Search for the cell housing the specified text and yield its [X, Y] center coordinate. 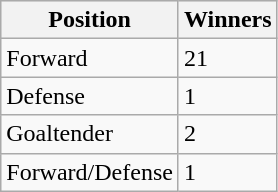
Goaltender [90, 134]
2 [228, 134]
21 [228, 58]
Forward/Defense [90, 172]
Position [90, 20]
Winners [228, 20]
Forward [90, 58]
Defense [90, 96]
